Capture the cell that displays the provided text and extract its (x, y) central coordinate. 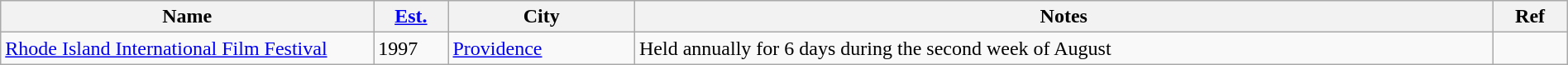
Providence (542, 48)
Name (187, 17)
Est. (411, 17)
Ref (1530, 17)
Rhode Island International Film Festival (187, 48)
Notes (1064, 17)
1997 (411, 48)
City (542, 17)
Held annually for 6 days during the second week of August (1064, 48)
